Detect which cell encompasses the target text, then output its [X, Y] center coordinate. 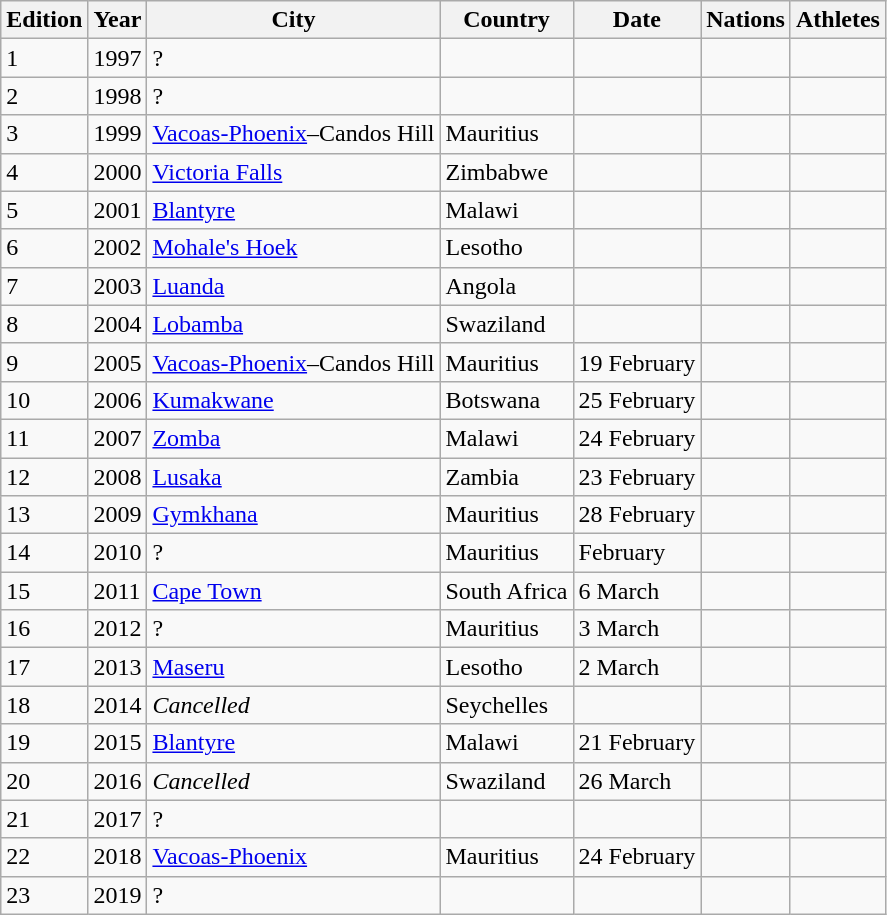
20 [44, 781]
2006 [118, 400]
2019 [118, 895]
19 February [637, 362]
Lusaka [294, 477]
Zimbabwe [506, 172]
3 [44, 134]
2011 [118, 591]
Victoria Falls [294, 172]
5 [44, 210]
Maseru [294, 667]
25 February [637, 400]
2007 [118, 438]
Cape Town [294, 591]
2008 [118, 477]
3 March [637, 629]
7 [44, 286]
2018 [118, 857]
2014 [118, 705]
Date [637, 20]
2012 [118, 629]
22 [44, 857]
Athletes [838, 20]
1998 [118, 96]
2017 [118, 819]
Kumakwane [294, 400]
Zomba [294, 438]
10 [44, 400]
23 [44, 895]
2 [44, 96]
2016 [118, 781]
2013 [118, 667]
Seychelles [506, 705]
2005 [118, 362]
City [294, 20]
15 [44, 591]
Gymkhana [294, 515]
South Africa [506, 591]
6 [44, 248]
4 [44, 172]
9 [44, 362]
2015 [118, 743]
8 [44, 324]
13 [44, 515]
1999 [118, 134]
2000 [118, 172]
Lobamba [294, 324]
1 [44, 58]
18 [44, 705]
Nations [746, 20]
Mohale's Hoek [294, 248]
1997 [118, 58]
Vacoas-Phoenix [294, 857]
Botswana [506, 400]
2003 [118, 286]
26 March [637, 781]
2004 [118, 324]
14 [44, 553]
12 [44, 477]
2002 [118, 248]
17 [44, 667]
Luanda [294, 286]
Edition [44, 20]
Zambia [506, 477]
2001 [118, 210]
28 February [637, 515]
21 [44, 819]
16 [44, 629]
Year [118, 20]
23 February [637, 477]
Country [506, 20]
February [637, 553]
19 [44, 743]
2 March [637, 667]
11 [44, 438]
2010 [118, 553]
2009 [118, 515]
Angola [506, 286]
21 February [637, 743]
6 March [637, 591]
